Scan for the cell matching the given text and deliver its (X, Y) coordinate at center. 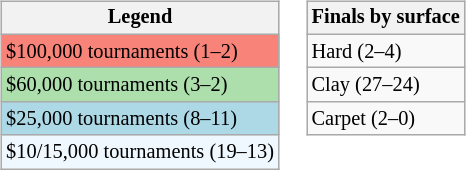
$60,000 tournaments (3–2) (140, 85)
Hard (2–4) (386, 51)
$10/15,000 tournaments (19–13) (140, 152)
Finals by surface (386, 18)
Legend (140, 18)
$100,000 tournaments (1–2) (140, 51)
$25,000 tournaments (8–11) (140, 119)
Carpet (2–0) (386, 119)
Clay (27–24) (386, 85)
